Identify which cell holds the provided text, then report its (X, Y) central coordinate. 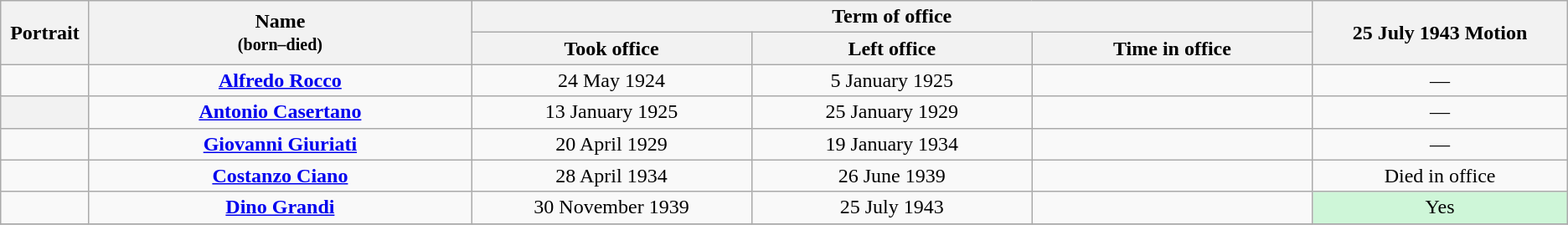
30 November 1939 (611, 207)
Yes (1440, 207)
26 June 1939 (891, 176)
Costanzo Ciano (280, 176)
Name(born–died) (280, 33)
24 May 1924 (611, 80)
Died in office (1440, 176)
Term of office (892, 17)
Left office (891, 49)
Dino Grandi (280, 207)
13 January 1925 (611, 112)
25 January 1929 (891, 112)
5 January 1925 (891, 80)
25 July 1943 Motion (1440, 33)
Took office (611, 49)
Time in office (1173, 49)
20 April 1929 (611, 144)
Antonio Casertano (280, 112)
Portrait (45, 33)
Giovanni Giuriati (280, 144)
25 July 1943 (891, 207)
Alfredo Rocco (280, 80)
19 January 1934 (891, 144)
28 April 1934 (611, 176)
